Determine the (x, y) coordinate at the center of the cell enclosing the given text.  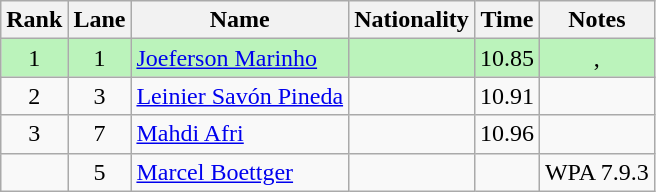
7 (100, 134)
Nationality (412, 20)
2 (34, 96)
Mahdi Afri (240, 134)
Leinier Savón Pineda (240, 96)
Time (506, 20)
5 (100, 172)
10.96 (506, 134)
WPA 7.9.3 (596, 172)
Rank (34, 20)
Notes (596, 20)
Joeferson Marinho (240, 58)
10.85 (506, 58)
Lane (100, 20)
Name (240, 20)
, (596, 58)
10.91 (506, 96)
Marcel Boettger (240, 172)
